Identify which cell holds the provided text, then report its [x, y] central coordinate. 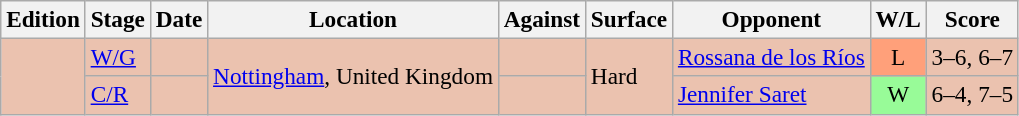
W/G [118, 57]
C/R [118, 95]
Against [542, 19]
Jennifer Saret [772, 95]
Score [972, 19]
Rossana de los Ríos [772, 57]
Location [354, 19]
Stage [118, 19]
Opponent [772, 19]
W/L [898, 19]
Hard [628, 76]
Edition [44, 19]
Surface [628, 19]
Nottingham, United Kingdom [354, 76]
3–6, 6–7 [972, 57]
Date [178, 19]
L [898, 57]
6–4, 7–5 [972, 95]
W [898, 95]
